Locate the cell with the specified text and output its [x, y] center coordinate. 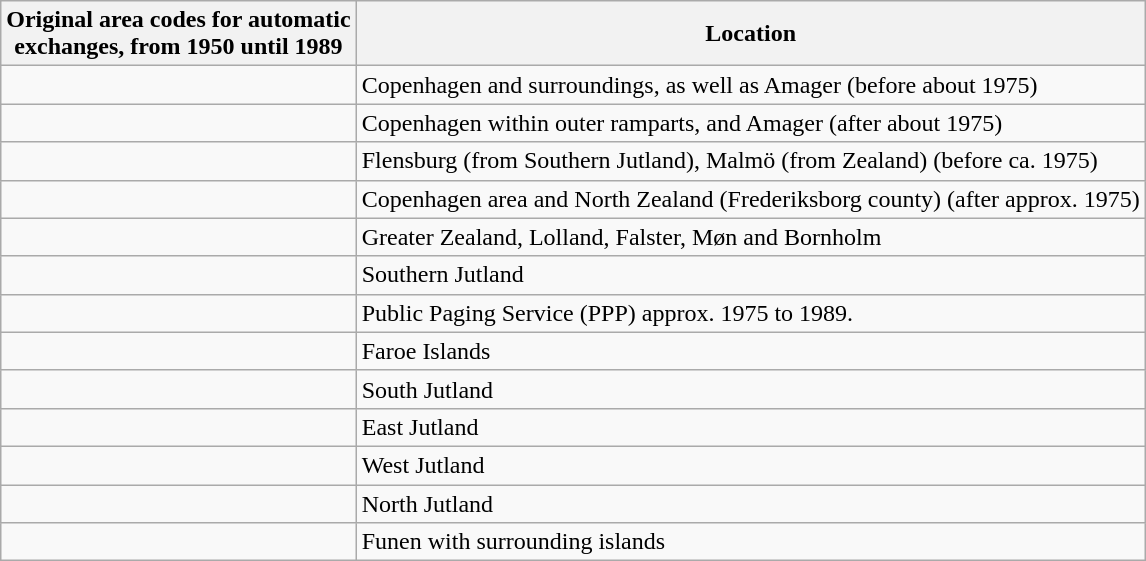
Copenhagen area and North Zealand (Frederiksborg county) (after approx. 1975) [750, 199]
West Jutland [750, 465]
Flensburg (from Southern Jutland), Malmö (from Zealand) (before ca. 1975) [750, 161]
Faroe Islands [750, 351]
Public Paging Service (PPP) approx. 1975 to 1989. [750, 313]
South Jutland [750, 389]
Original area codes for automatic exchanges, from 1950 until 1989 [178, 34]
Copenhagen within outer ramparts, and Amager (after about 1975) [750, 123]
Funen with surrounding islands [750, 542]
Location [750, 34]
North Jutland [750, 503]
Greater Zealand, Lolland, Falster, Møn and Bornholm [750, 237]
Copenhagen and surroundings, as well as Amager (before about 1975) [750, 85]
East Jutland [750, 427]
Southern Jutland [750, 275]
